Search for the cell housing the specified text and yield its [x, y] center coordinate. 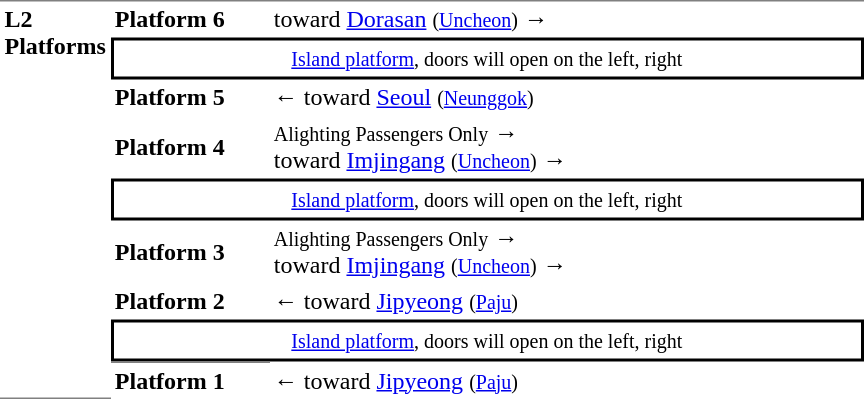
Platform 3 [190, 252]
toward Dorasan (Uncheon) → [566, 19]
Platform 4 [190, 148]
Platform 6 [190, 19]
← toward Jipyeong (Paju) [566, 302]
Platform 2 [190, 302]
L2Platforms [55, 200]
Platform 5 [190, 98]
← toward Seoul (Neunggok) [566, 98]
